Determine the [x, y] coordinate at the center of the cell enclosing the given text.  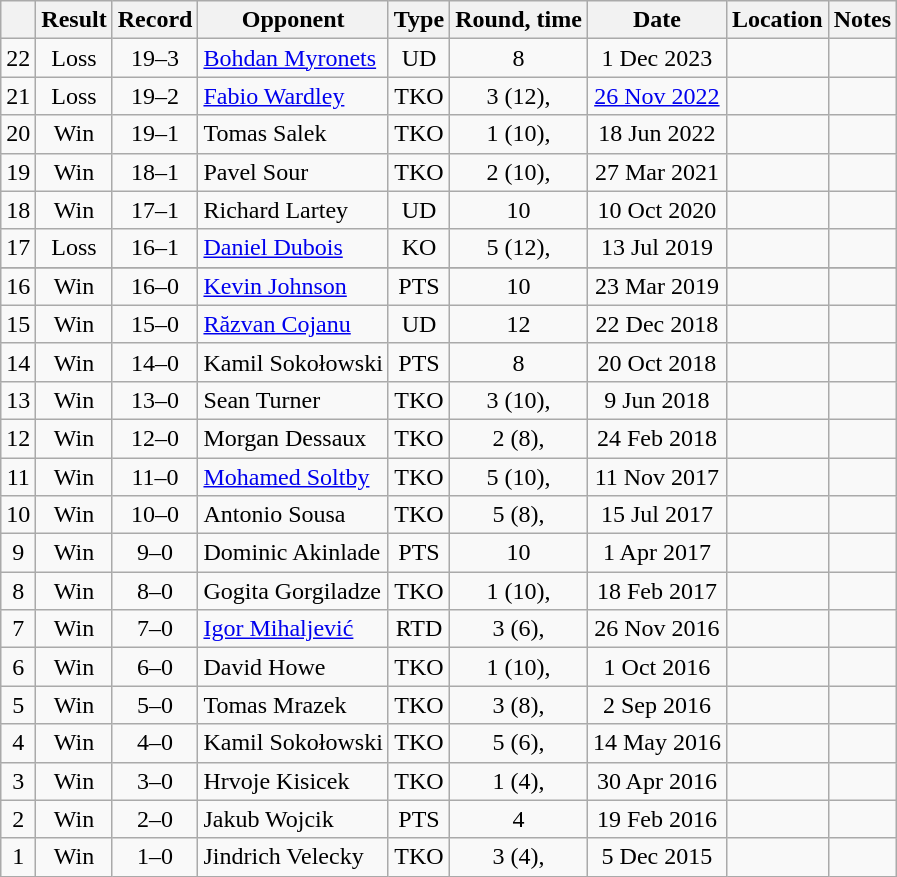
21 [18, 96]
26 Nov 2022 [656, 96]
6 [18, 667]
2 (10), [519, 172]
Igor Mihaljević [293, 629]
15 Jul 2017 [656, 515]
2–0 [155, 819]
1 Oct 2016 [656, 667]
3 [18, 781]
Daniel Dubois [293, 248]
11 Nov 2017 [656, 477]
11 [18, 477]
14 May 2016 [656, 743]
2 (8), [519, 438]
1 [18, 857]
Notes [862, 20]
9 Jun 2018 [656, 400]
20 [18, 134]
18–1 [155, 172]
Kevin Johnson [293, 286]
19 [18, 172]
5 (12), [519, 248]
RTD [418, 629]
18 Feb 2017 [656, 591]
Hrvoje Kisicek [293, 781]
12–0 [155, 438]
Round, time [519, 20]
3–0 [155, 781]
15–0 [155, 324]
1 Apr 2017 [656, 553]
Jakub Wojcik [293, 819]
Result [74, 20]
3 (4), [519, 857]
16–0 [155, 286]
Sean Turner [293, 400]
Record [155, 20]
2 [18, 819]
Răzvan Cojanu [293, 324]
5 (8), [519, 515]
Pavel Sour [293, 172]
23 Mar 2019 [656, 286]
1 Dec 2023 [656, 58]
18 Jun 2022 [656, 134]
8–0 [155, 591]
14–0 [155, 362]
Fabio Wardley [293, 96]
13 Jul 2019 [656, 248]
17 [18, 248]
1–0 [155, 857]
9–0 [155, 553]
5–0 [155, 705]
3 (10), [519, 400]
19–3 [155, 58]
19 Feb 2016 [656, 819]
11–0 [155, 477]
Mohamed Soltby [293, 477]
Dominic Akinlade [293, 553]
Gogita Gorgiladze [293, 591]
16 [18, 286]
5 Dec 2015 [656, 857]
3 (12), [519, 96]
Antonio Sousa [293, 515]
22 [18, 58]
5 (10), [519, 477]
18 [18, 210]
7 [18, 629]
17–1 [155, 210]
Tomas Salek [293, 134]
13 [18, 400]
26 Nov 2016 [656, 629]
Tomas Mrazek [293, 705]
27 Mar 2021 [656, 172]
13–0 [155, 400]
2 Sep 2016 [656, 705]
24 Feb 2018 [656, 438]
3 (8), [519, 705]
Bohdan Myronets [293, 58]
7–0 [155, 629]
1 (4), [519, 781]
4–0 [155, 743]
20 Oct 2018 [656, 362]
22 Dec 2018 [656, 324]
10–0 [155, 515]
Richard Lartey [293, 210]
5 [18, 705]
3 (6), [519, 629]
Location [777, 20]
15 [18, 324]
6–0 [155, 667]
30 Apr 2016 [656, 781]
Date [656, 20]
KO [418, 248]
19–2 [155, 96]
David Howe [293, 667]
Type [418, 20]
Jindrich Velecky [293, 857]
Morgan Dessaux [293, 438]
16–1 [155, 248]
10 Oct 2020 [656, 210]
5 (6), [519, 743]
14 [18, 362]
9 [18, 553]
19–1 [155, 134]
Opponent [293, 20]
